Provide the [X, Y] coordinate of the cell's center where the given text is located.  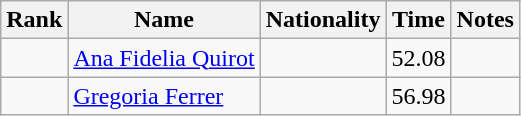
Gregoria Ferrer [164, 96]
Notes [485, 20]
Ana Fidelia Quirot [164, 58]
52.08 [418, 58]
Nationality [323, 20]
Time [418, 20]
56.98 [418, 96]
Rank [34, 20]
Name [164, 20]
